Find where the given text appears and provide that cell's center as (X, Y) coordinate. 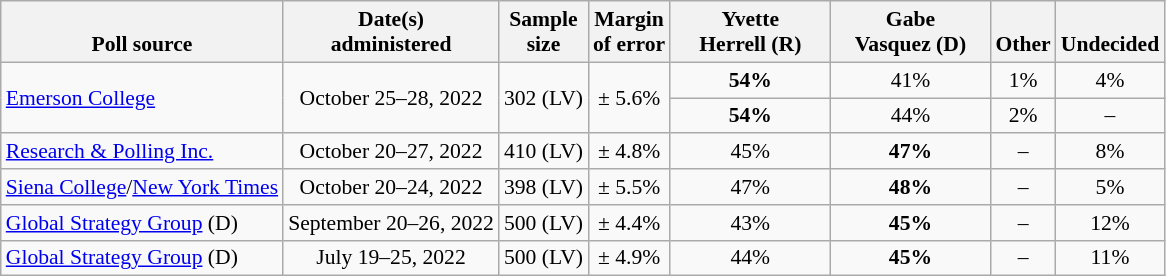
Siena College/New York Times (142, 187)
July 19–25, 2022 (391, 258)
48% (910, 187)
Samplesize (544, 32)
Research & Polling Inc. (142, 152)
± 4.9% (629, 258)
Undecided (1110, 32)
41% (910, 80)
43% (750, 223)
302 (LV) (544, 98)
± 5.6% (629, 98)
Date(s)administered (391, 32)
2% (1022, 116)
± 5.5% (629, 187)
October 20–24, 2022 (391, 187)
11% (1110, 258)
5% (1110, 187)
12% (1110, 223)
± 4.4% (629, 223)
± 4.8% (629, 152)
398 (LV) (544, 187)
Other (1022, 32)
1% (1022, 80)
October 20–27, 2022 (391, 152)
YvetteHerrell (R) (750, 32)
September 20–26, 2022 (391, 223)
Emerson College (142, 98)
Marginof error (629, 32)
Poll source (142, 32)
8% (1110, 152)
GabeVasquez (D) (910, 32)
410 (LV) (544, 152)
October 25–28, 2022 (391, 98)
4% (1110, 80)
